Search for the cell housing the specified text and yield its [x, y] center coordinate. 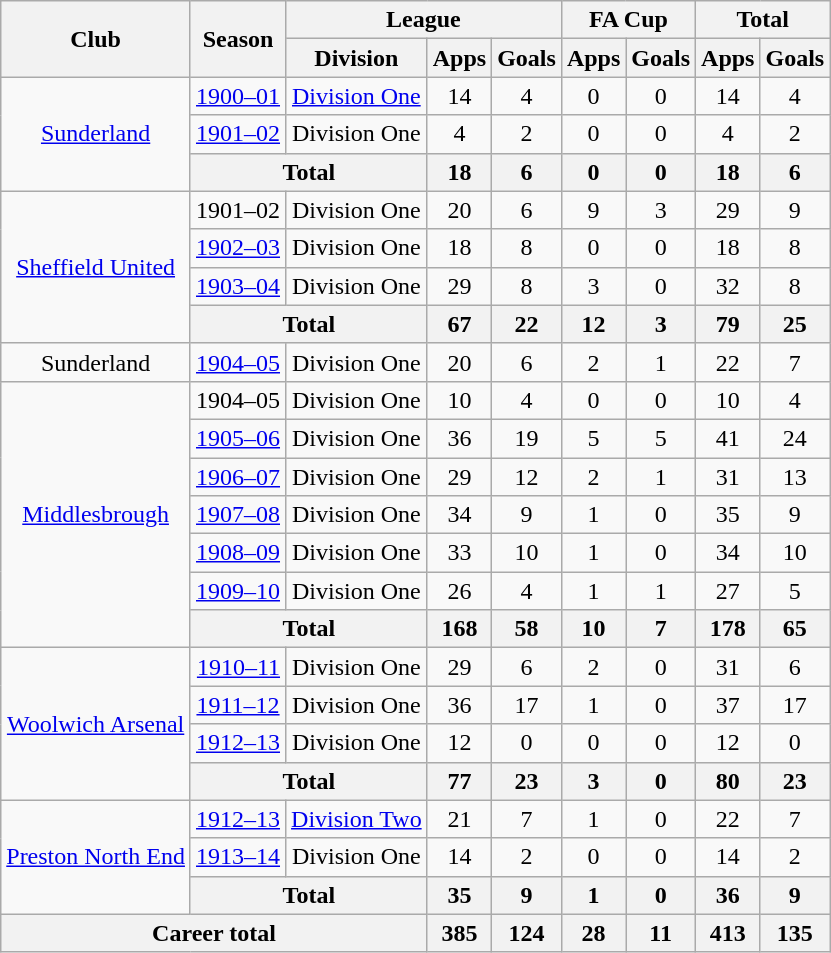
24 [795, 438]
27 [728, 591]
33 [459, 553]
Club [96, 39]
26 [459, 591]
135 [795, 933]
1905–06 [238, 438]
1911–12 [238, 705]
FA Cup [628, 20]
65 [795, 629]
28 [593, 933]
Season [238, 39]
77 [459, 781]
Career total [214, 933]
67 [459, 324]
25 [795, 324]
385 [459, 933]
1913–14 [238, 857]
1910–11 [238, 667]
124 [527, 933]
80 [728, 781]
41 [728, 438]
178 [728, 629]
11 [661, 933]
Sheffield United [96, 267]
1903–04 [238, 286]
Woolwich Arsenal [96, 724]
13 [795, 477]
58 [527, 629]
79 [728, 324]
Middlesbrough [96, 514]
Division [357, 58]
1906–07 [238, 477]
1902–03 [238, 248]
1909–10 [238, 591]
21 [459, 819]
413 [728, 933]
37 [728, 705]
1908–09 [238, 553]
League [424, 20]
168 [459, 629]
1907–08 [238, 515]
Division Two [357, 819]
1900–01 [238, 96]
19 [527, 438]
Preston North End [96, 857]
32 [728, 286]
